Pinpoint the cell where the given text exists, returning its (x, y) midpoint coordinate. 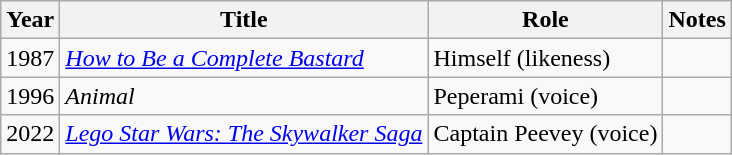
1987 (30, 58)
2022 (30, 134)
Year (30, 20)
1996 (30, 96)
Notes (697, 20)
Peperami (voice) (546, 96)
Animal (244, 96)
Title (244, 20)
Captain Peevey (voice) (546, 134)
Role (546, 20)
Lego Star Wars: The Skywalker Saga (244, 134)
How to Be a Complete Bastard (244, 58)
Himself (likeness) (546, 58)
